Provide the (X, Y) coordinate of the cell's center where the given text is located.  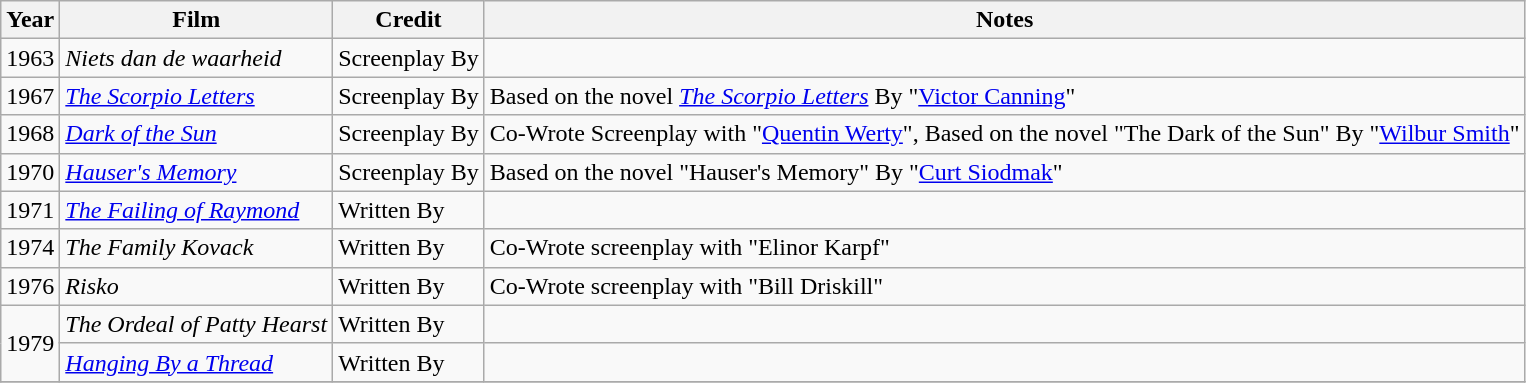
1979 (30, 343)
The Scorpio Letters (196, 96)
Co-Wrote screenplay with "Elinor Karpf" (1004, 248)
1971 (30, 210)
1968 (30, 134)
Risko (196, 286)
1976 (30, 286)
1967 (30, 96)
Year (30, 20)
Film (196, 20)
Based on the novel The Scorpio Letters By "Victor Canning" (1004, 96)
Hauser's Memory (196, 172)
The Failing of Raymond (196, 210)
Co-Wrote Screenplay with "Quentin Werty", Based on the novel "The Dark of the Sun" By "Wilbur Smith" (1004, 134)
Hanging By a Thread (196, 362)
Notes (1004, 20)
Credit (409, 20)
1963 (30, 58)
The Family Kovack (196, 248)
Co-Wrote screenplay with "Bill Driskill" (1004, 286)
Niets dan de waarheid (196, 58)
The Ordeal of Patty Hearst (196, 324)
1974 (30, 248)
Dark of the Sun (196, 134)
1970 (30, 172)
Based on the novel "Hauser's Memory" By "Curt Siodmak" (1004, 172)
